Determine the [X, Y] coordinate at the center of the cell enclosing the given text.  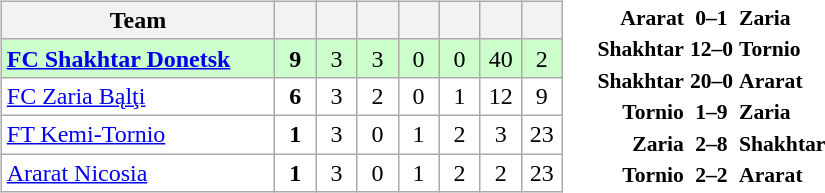
0–1 [711, 17]
2–2 [711, 175]
Zaria [640, 143]
20–0 [711, 80]
6 [296, 96]
12 [500, 96]
Team [138, 20]
2–8 [711, 143]
1–9 [711, 112]
Ararat [640, 17]
Ararat Nicosia [138, 173]
FT Kemi-Tornio [138, 134]
FC Shakhtar Donetsk [138, 58]
40 [500, 58]
12–0 [711, 49]
FC Zaria Bąlţi [138, 96]
